Scan for the cell matching the given text and deliver its [x, y] coordinate at center. 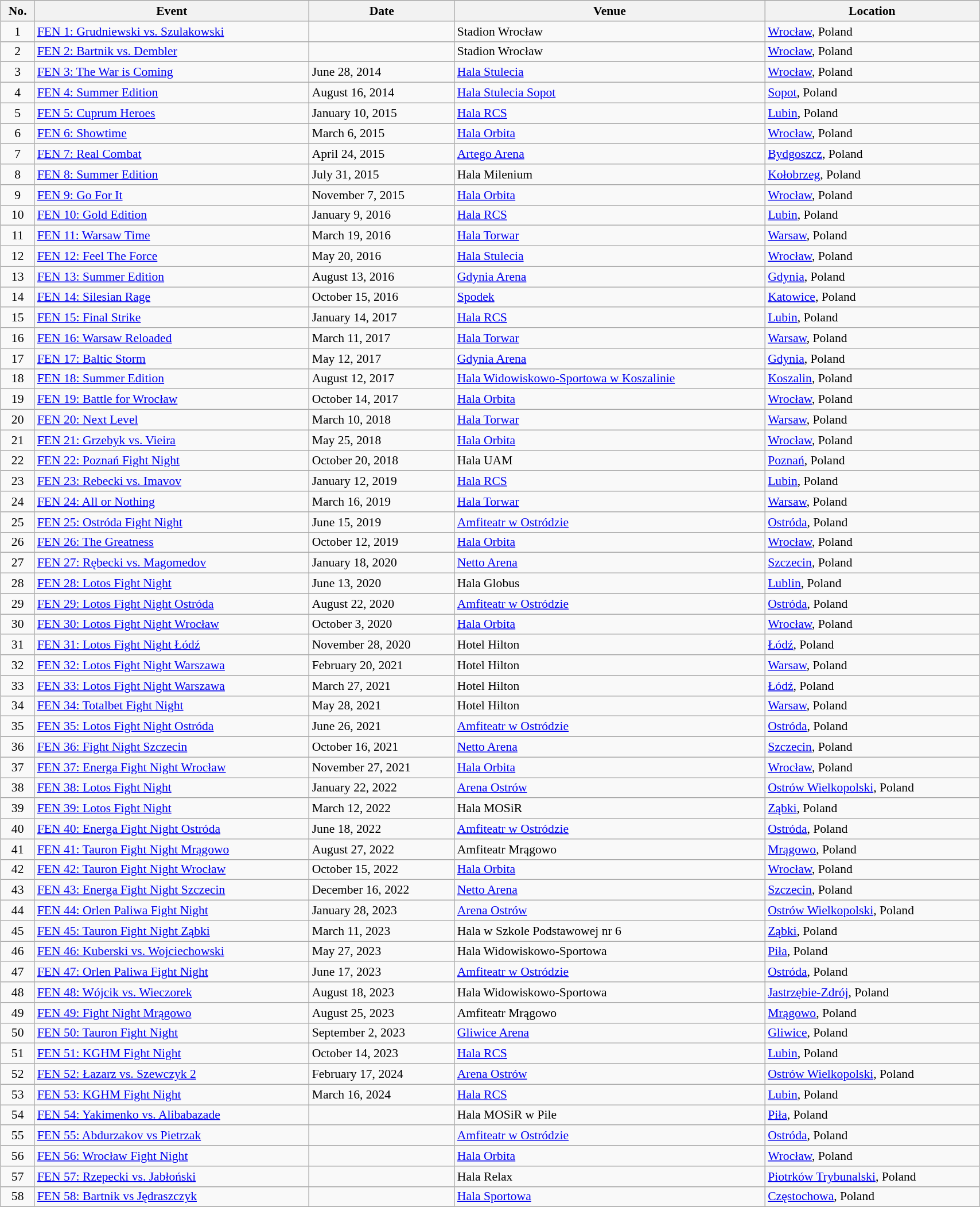
Poznań, Poland [872, 460]
August 18, 2023 [382, 992]
FEN 38: Lotos Fight Night [172, 787]
FEN 26: The Greatness [172, 542]
August 22, 2020 [382, 604]
35 [18, 727]
FEN 41: Tauron Fight Night Mrągowo [172, 849]
FEN 10: Gold Edition [172, 215]
FEN 22: Poznań Fight Night [172, 460]
Event [172, 11]
12 [18, 256]
June 18, 2022 [382, 829]
August 16, 2014 [382, 92]
March 6, 2015 [382, 133]
FEN 49: Fight Night Mrągowo [172, 1012]
FEN 33: Lotos Fight Night Warszawa [172, 685]
41 [18, 849]
FEN 19: Battle for Wrocław [172, 399]
26 [18, 542]
38 [18, 787]
July 31, 2015 [382, 174]
January 14, 2017 [382, 317]
Location [872, 11]
Hala Globus [609, 583]
15 [18, 317]
51 [18, 1054]
10 [18, 215]
39 [18, 808]
40 [18, 829]
16 [18, 338]
24 [18, 502]
August 12, 2017 [382, 379]
23 [18, 481]
FEN 2: Bartnik vs. Dembler [172, 52]
FEN 35: Lotos Fight Night Ostróda [172, 727]
May 12, 2017 [382, 358]
Gliwice Arena [609, 1033]
October 3, 2020 [382, 624]
May 27, 2023 [382, 952]
47 [18, 972]
October 14, 2017 [382, 399]
FEN 20: Next Level [172, 420]
22 [18, 460]
FEN 11: Warsaw Time [172, 236]
FEN 5: Cuprum Heroes [172, 113]
FEN 55: Abdurzakov vs Pietrzak [172, 1135]
FEN 13: Summer Edition [172, 277]
FEN 32: Lotos Fight Night Warszawa [172, 665]
FEN 48: Wójcik vs. Wieczorek [172, 992]
FEN 57: Rzepecki vs. Jabłoński [172, 1176]
January 12, 2019 [382, 481]
31 [18, 645]
50 [18, 1033]
March 16, 2024 [382, 1095]
January 22, 2022 [382, 787]
January 10, 2015 [382, 113]
October 15, 2022 [382, 870]
June 17, 2023 [382, 972]
FEN 58: Bartnik vs Jędraszczyk [172, 1197]
FEN 25: Ostróda Fight Night [172, 522]
7 [18, 154]
42 [18, 870]
November 7, 2015 [382, 195]
FEN 23: Rebecki vs. Imavov [172, 481]
FEN 21: Grzebyk vs. Vieira [172, 440]
FEN 45: Tauron Fight Night Ząbki [172, 931]
FEN 34: Totalbet Fight Night [172, 706]
29 [18, 604]
August 27, 2022 [382, 849]
FEN 7: Real Combat [172, 154]
FEN 12: Feel The Force [172, 256]
25 [18, 522]
Hala Stulecia Sopot [609, 92]
August 13, 2016 [382, 277]
January 9, 2016 [382, 215]
FEN 52: Łazarz vs. Szewczyk 2 [172, 1074]
May 20, 2016 [382, 256]
Hala Widowiskowo-Sportowa w Koszalinie [609, 379]
Hala MOSiR w Pile [609, 1115]
FEN 50: Tauron Fight Night [172, 1033]
May 25, 2018 [382, 440]
FEN 37: Energa Fight Night Wrocław [172, 767]
FEN 24: All or Nothing [172, 502]
June 28, 2014 [382, 72]
January 28, 2023 [382, 910]
27 [18, 563]
FEN 44: Orlen Paliwa Fight Night [172, 910]
Venue [609, 11]
Hala Milenium [609, 174]
43 [18, 890]
54 [18, 1115]
14 [18, 297]
30 [18, 624]
Piotrków Trybunalski, Poland [872, 1176]
FEN 4: Summer Edition [172, 92]
March 16, 2019 [382, 502]
4 [18, 92]
FEN 16: Warsaw Reloaded [172, 338]
Hala UAM [609, 460]
5 [18, 113]
49 [18, 1012]
Spodek [609, 297]
FEN 40: Energa Fight Night Ostróda [172, 829]
34 [18, 706]
November 27, 2021 [382, 767]
Date [382, 11]
FEN 53: KGHM Fight Night [172, 1095]
Hala Sportowa [609, 1197]
October 16, 2021 [382, 747]
58 [18, 1197]
FEN 8: Summer Edition [172, 174]
45 [18, 931]
FEN 6: Showtime [172, 133]
October 12, 2019 [382, 542]
August 25, 2023 [382, 1012]
May 28, 2021 [382, 706]
FEN 14: Silesian Rage [172, 297]
46 [18, 952]
FEN 29: Lotos Fight Night Ostróda [172, 604]
Hala Relax [609, 1176]
October 14, 2023 [382, 1054]
FEN 54: Yakimenko vs. Alibabazade [172, 1115]
28 [18, 583]
FEN 17: Baltic Storm [172, 358]
33 [18, 685]
FEN 28: Lotos Fight Night [172, 583]
Częstochowa, Poland [872, 1197]
FEN 27: Rębecki vs. Magomedov [172, 563]
8 [18, 174]
FEN 36: Fight Night Szczecin [172, 747]
2 [18, 52]
52 [18, 1074]
32 [18, 665]
FEN 42: Tauron Fight Night Wrocław [172, 870]
44 [18, 910]
Hala MOSiR [609, 808]
57 [18, 1176]
21 [18, 440]
Jastrzębie-Zdrój, Poland [872, 992]
FEN 51: KGHM Fight Night [172, 1054]
FEN 15: Final Strike [172, 317]
FEN 47: Orlen Paliwa Fight Night [172, 972]
56 [18, 1156]
18 [18, 379]
20 [18, 420]
June 13, 2020 [382, 583]
April 24, 2015 [382, 154]
No. [18, 11]
March 11, 2017 [382, 338]
48 [18, 992]
13 [18, 277]
March 12, 2022 [382, 808]
19 [18, 399]
September 2, 2023 [382, 1033]
Hala w Szkole Podstawowej nr 6 [609, 931]
Koszalin, Poland [872, 379]
55 [18, 1135]
FEN 18: Summer Edition [172, 379]
Artego Arena [609, 154]
Lublin, Poland [872, 583]
9 [18, 195]
Bydgoszcz, Poland [872, 154]
February 17, 2024 [382, 1074]
February 20, 2021 [382, 665]
Kołobrzeg, Poland [872, 174]
March 19, 2016 [382, 236]
37 [18, 767]
October 20, 2018 [382, 460]
January 18, 2020 [382, 563]
FEN 3: The War is Coming [172, 72]
FEN 30: Lotos Fight Night Wrocław [172, 624]
53 [18, 1095]
FEN 1: Grudniewski vs. Szulakowski [172, 31]
FEN 9: Go For It [172, 195]
FEN 46: Kuberski vs. Wojciechowski [172, 952]
June 26, 2021 [382, 727]
36 [18, 747]
FEN 43: Energa Fight Night Szczecin [172, 890]
October 15, 2016 [382, 297]
1 [18, 31]
6 [18, 133]
17 [18, 358]
December 16, 2022 [382, 890]
11 [18, 236]
FEN 56: Wrocław Fight Night [172, 1156]
November 28, 2020 [382, 645]
June 15, 2019 [382, 522]
Gliwice, Poland [872, 1033]
FEN 39: Lotos Fight Night [172, 808]
FEN 31: Lotos Fight Night Łódź [172, 645]
Katowice, Poland [872, 297]
Sopot, Poland [872, 92]
March 10, 2018 [382, 420]
March 27, 2021 [382, 685]
3 [18, 72]
March 11, 2023 [382, 931]
